Locate the cell with the specified text and output its [x, y] center coordinate. 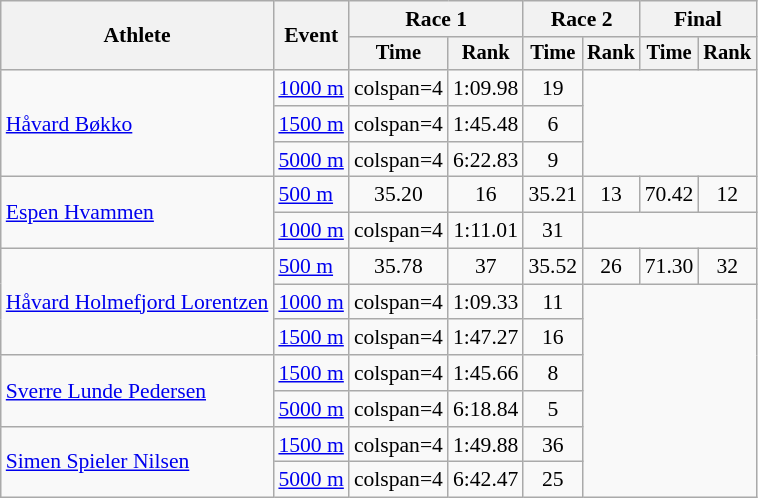
6:22.83 [486, 160]
1:11.01 [486, 231]
1:49.88 [486, 445]
Athlete [138, 36]
11 [552, 302]
19 [552, 88]
1:09.33 [486, 302]
5 [552, 409]
31 [552, 231]
Race 1 [436, 19]
Håvard Bøkko [138, 124]
1:47.27 [486, 338]
13 [611, 195]
32 [727, 267]
6:42.47 [486, 480]
26 [611, 267]
Håvard Holmefjord Lorentzen [138, 302]
Sverre Lunde Pedersen [138, 390]
6:18.84 [486, 409]
70.42 [670, 195]
36 [552, 445]
35.52 [552, 267]
1:45.48 [486, 124]
12 [727, 195]
9 [552, 160]
25 [552, 480]
Final [698, 19]
1:45.66 [486, 373]
1:09.98 [486, 88]
35.21 [552, 195]
35.78 [398, 267]
8 [552, 373]
Espen Hvammen [138, 212]
71.30 [670, 267]
37 [486, 267]
35.20 [398, 195]
Race 2 [581, 19]
6 [552, 124]
Simen Spieler Nilsen [138, 462]
Event [310, 36]
